Return [x, y] of the center of cell containing provided text 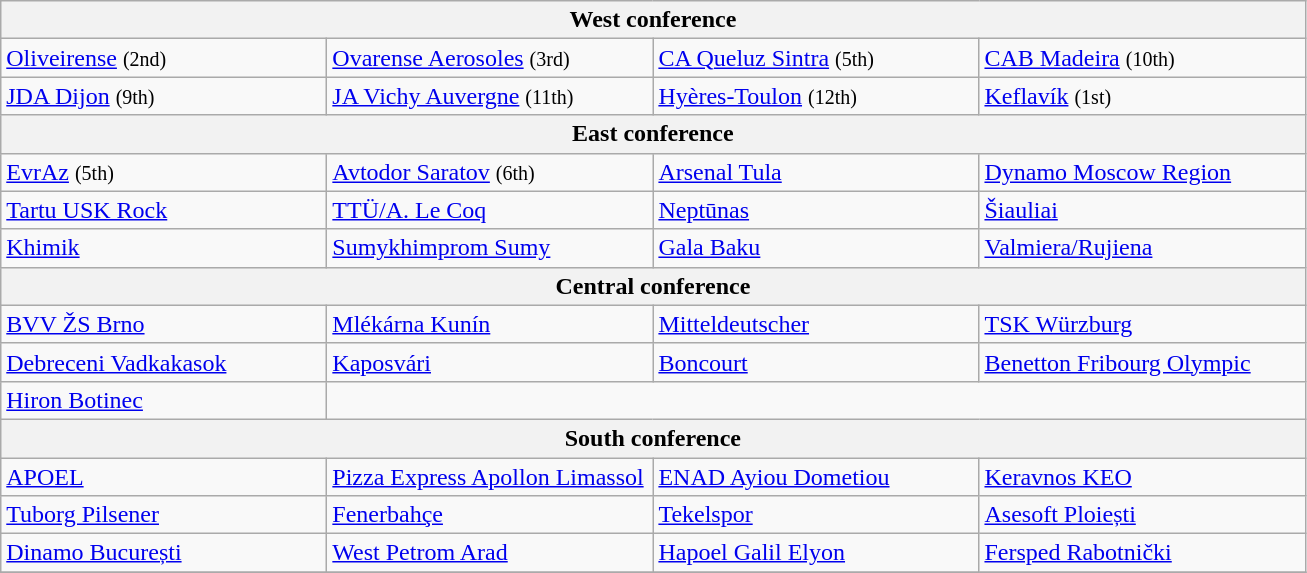
Arsenal Tula [816, 172]
Tekelspor [816, 515]
West conference [653, 20]
ENAD Ayiou Dometiou [816, 477]
Debreceni Vadkakasok [164, 362]
Fenerbahçe [490, 515]
Pizza Express Apollon Limassol [490, 477]
Tuborg Pilsener [164, 515]
East conference [653, 134]
Sumykhimprom Sumy [490, 248]
CAB Madeira (10th) [1142, 58]
Fersped Rabotnički [1142, 553]
Kaposvári [490, 362]
Keravnos KEO [1142, 477]
BVV ŽS Brno [164, 324]
Neptūnas [816, 210]
Benetton Fribourg Olympic [1142, 362]
West Petrom Arad [490, 553]
Khimik [164, 248]
Dinamo București [164, 553]
Avtodor Saratov (6th) [490, 172]
Keflavík (1st) [1142, 96]
Asesoft Ploiești [1142, 515]
Boncourt [816, 362]
Šiauliai [1142, 210]
Mitteldeutscher [816, 324]
Oliveirense (2nd) [164, 58]
JA Vichy Auvergne (11th) [490, 96]
Hapoel Galil Elyon [816, 553]
Gala Baku [816, 248]
Hiron Botinec [164, 400]
Central conference [653, 286]
Dynamo Moscow Region [1142, 172]
APOEL [164, 477]
CA Queluz Sintra (5th) [816, 58]
TTÜ/A. Le Coq [490, 210]
JDA Dijon (9th) [164, 96]
TSK Würzburg [1142, 324]
South conference [653, 438]
Tartu USK Rock [164, 210]
EvrAz (5th) [164, 172]
Ovarense Aerosoles (3rd) [490, 58]
Hyères-Toulon (12th) [816, 96]
Valmiera/Rujiena [1142, 248]
Mlékárna Kunín [490, 324]
